Search for the cell housing the specified text and yield its (x, y) center coordinate. 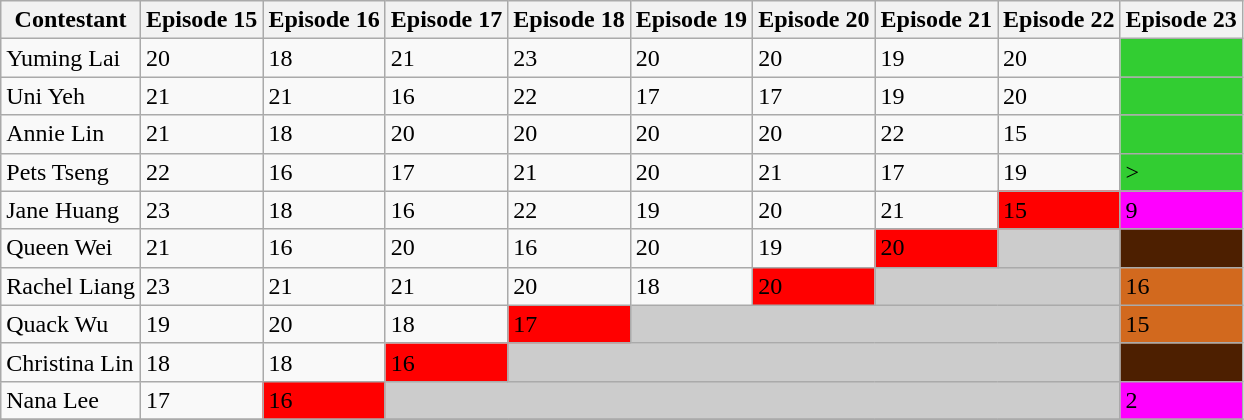
Episode 17 (446, 20)
Contestant (71, 20)
Episode 15 (201, 20)
Episode 19 (691, 20)
Christina Lin (71, 362)
Pets Tseng (71, 172)
Queen Wei (71, 248)
Annie Lin (71, 134)
Episode 23 (1181, 20)
Episode 18 (569, 20)
Episode 16 (324, 20)
9 (1181, 210)
Quack Wu (71, 324)
Episode 22 (1059, 20)
Rachel Liang (71, 286)
Jane Huang (71, 210)
> (1181, 172)
Episode 21 (936, 20)
2 (1181, 400)
Episode 20 (814, 20)
Uni Yeh (71, 96)
Nana Lee (71, 400)
Yuming Lai (71, 58)
